Return the [X, Y] coordinate for the center point of the cell that contains the specified text.  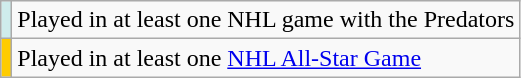
Played in at least one NHL All-Star Game [266, 58]
Played in at least one NHL game with the Predators [266, 20]
